Identify which cell holds the provided text, then report its [X, Y] central coordinate. 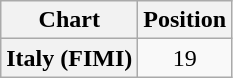
Position [185, 20]
19 [185, 58]
Italy (FIMI) [70, 58]
Chart [70, 20]
